Provide the (X, Y) coordinate of the cell's center where the given text is located.  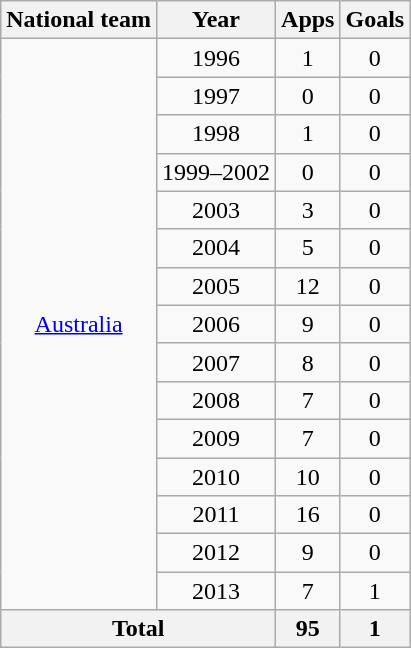
1997 (216, 96)
Apps (308, 20)
1998 (216, 134)
National team (79, 20)
5 (308, 248)
16 (308, 515)
3 (308, 210)
2008 (216, 400)
2007 (216, 362)
2006 (216, 324)
2003 (216, 210)
10 (308, 477)
8 (308, 362)
2013 (216, 591)
Australia (79, 324)
2005 (216, 286)
2009 (216, 438)
Goals (375, 20)
Total (138, 629)
2010 (216, 477)
Year (216, 20)
95 (308, 629)
1996 (216, 58)
12 (308, 286)
1999–2002 (216, 172)
2011 (216, 515)
2004 (216, 248)
2012 (216, 553)
